From the cell containing the given text, extract its center point as (x, y) coordinate. 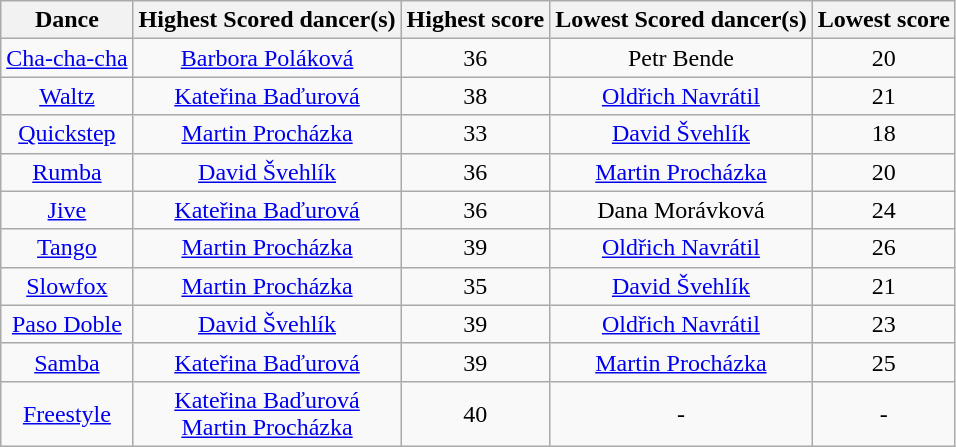
40 (476, 414)
24 (884, 210)
Highest Scored dancer(s) (267, 20)
Rumba (67, 172)
Petr Bende (682, 58)
Dance (67, 20)
Barbora Poláková (267, 58)
Cha-cha-cha (67, 58)
Slowfox (67, 286)
Lowest score (884, 20)
Jive (67, 210)
Dana Morávková (682, 210)
25 (884, 362)
Paso Doble (67, 324)
Tango (67, 248)
33 (476, 134)
Freestyle (67, 414)
Kateřina BaďurováMartin Procházka (267, 414)
23 (884, 324)
Waltz (67, 96)
Quickstep (67, 134)
26 (884, 248)
35 (476, 286)
Lowest Scored dancer(s) (682, 20)
18 (884, 134)
Highest score (476, 20)
38 (476, 96)
Samba (67, 362)
